Pinpoint the cell where the given text exists, returning its [X, Y] midpoint coordinate. 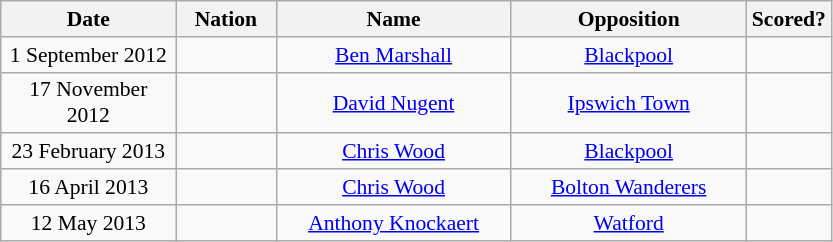
Opposition [628, 19]
17 November 2012 [88, 102]
Scored? [788, 19]
Bolton Wanderers [628, 187]
Nation [226, 19]
Date [88, 19]
1 September 2012 [88, 55]
23 February 2013 [88, 152]
16 April 2013 [88, 187]
Anthony Knockaert [394, 223]
12 May 2013 [88, 223]
Name [394, 19]
Ben Marshall [394, 55]
Ipswich Town [628, 102]
Watford [628, 223]
David Nugent [394, 102]
